Scan for the cell matching the given text and deliver its (x, y) coordinate at center. 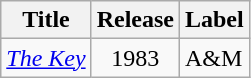
A&M (214, 58)
Title (46, 20)
Release (135, 20)
The Key (46, 58)
Label (214, 20)
1983 (135, 58)
